Detect which cell encompasses the target text, then output its (X, Y) center coordinate. 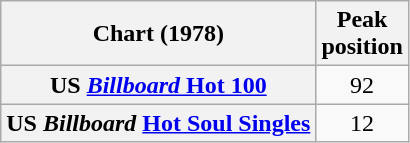
US Billboard Hot Soul Singles (158, 123)
Chart (1978) (158, 34)
92 (362, 85)
Peakposition (362, 34)
12 (362, 123)
US Billboard Hot 100 (158, 85)
